Search for the cell housing the specified text and yield its (x, y) center coordinate. 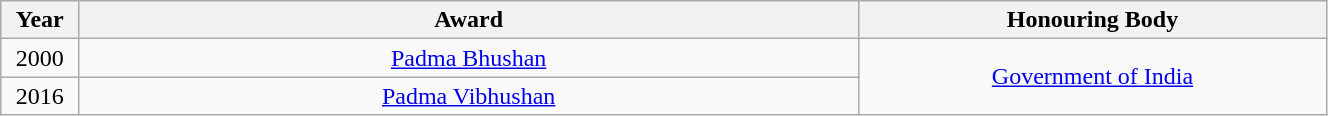
Padma Vibhushan (469, 96)
2016 (40, 96)
Government of India (1093, 77)
2000 (40, 58)
Year (40, 20)
Honouring Body (1093, 20)
Award (469, 20)
Padma Bhushan (469, 58)
